Search for the cell housing the specified text and yield its [x, y] center coordinate. 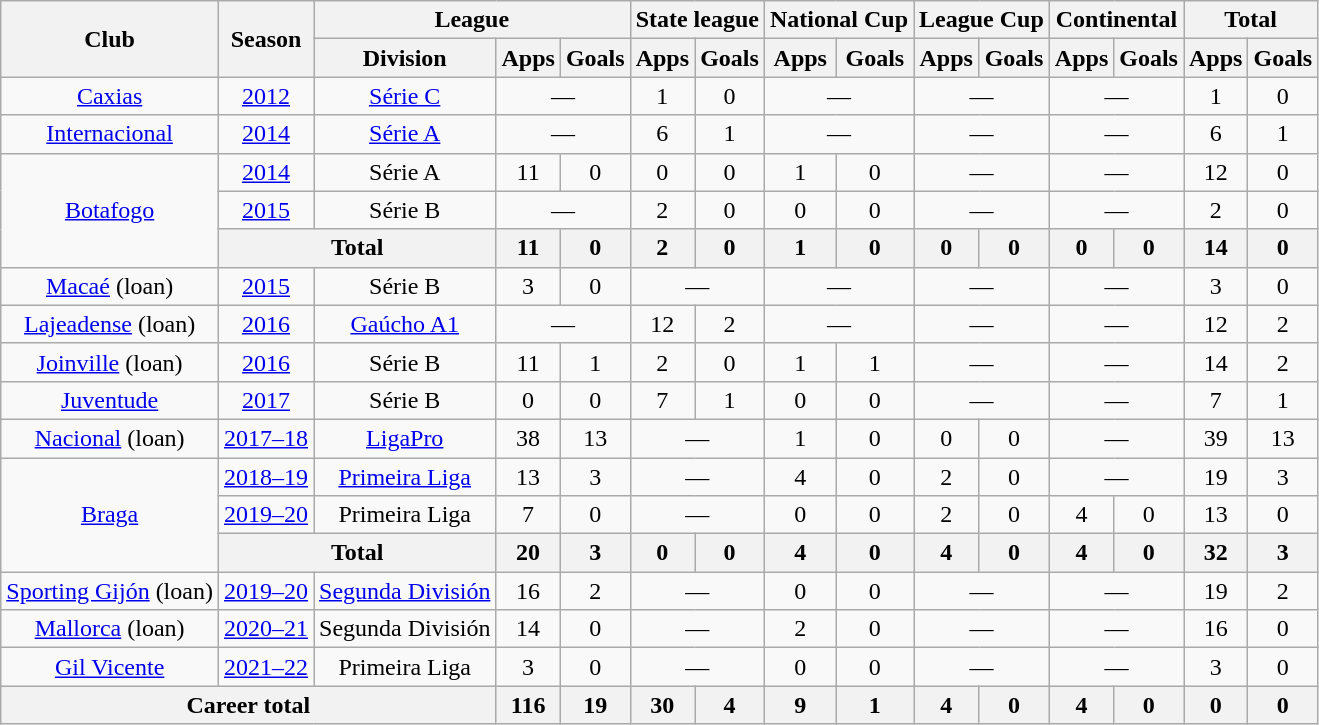
Lajeadense (loan) [110, 324]
Caxias [110, 96]
Juventude [110, 400]
2021–22 [266, 667]
2017–18 [266, 438]
116 [528, 705]
Career total [248, 705]
Macaé (loan) [110, 286]
9 [800, 705]
LigaPro [405, 438]
Nacional (loan) [110, 438]
2012 [266, 96]
20 [528, 553]
2018–19 [266, 477]
Série C [405, 96]
League [472, 20]
League Cup [982, 20]
2020–21 [266, 629]
Botafogo [110, 210]
Braga [110, 515]
Gil Vicente [110, 667]
Gaúcho A1 [405, 324]
Internacional [110, 134]
32 [1216, 553]
38 [528, 438]
Season [266, 39]
Division [405, 58]
Joinville (loan) [110, 362]
2017 [266, 400]
Continental [1116, 20]
30 [662, 705]
Sporting Gijón (loan) [110, 591]
39 [1216, 438]
National Cup [838, 20]
State league [697, 20]
Club [110, 39]
Mallorca (loan) [110, 629]
